Capture the cell that displays the provided text and extract its (X, Y) central coordinate. 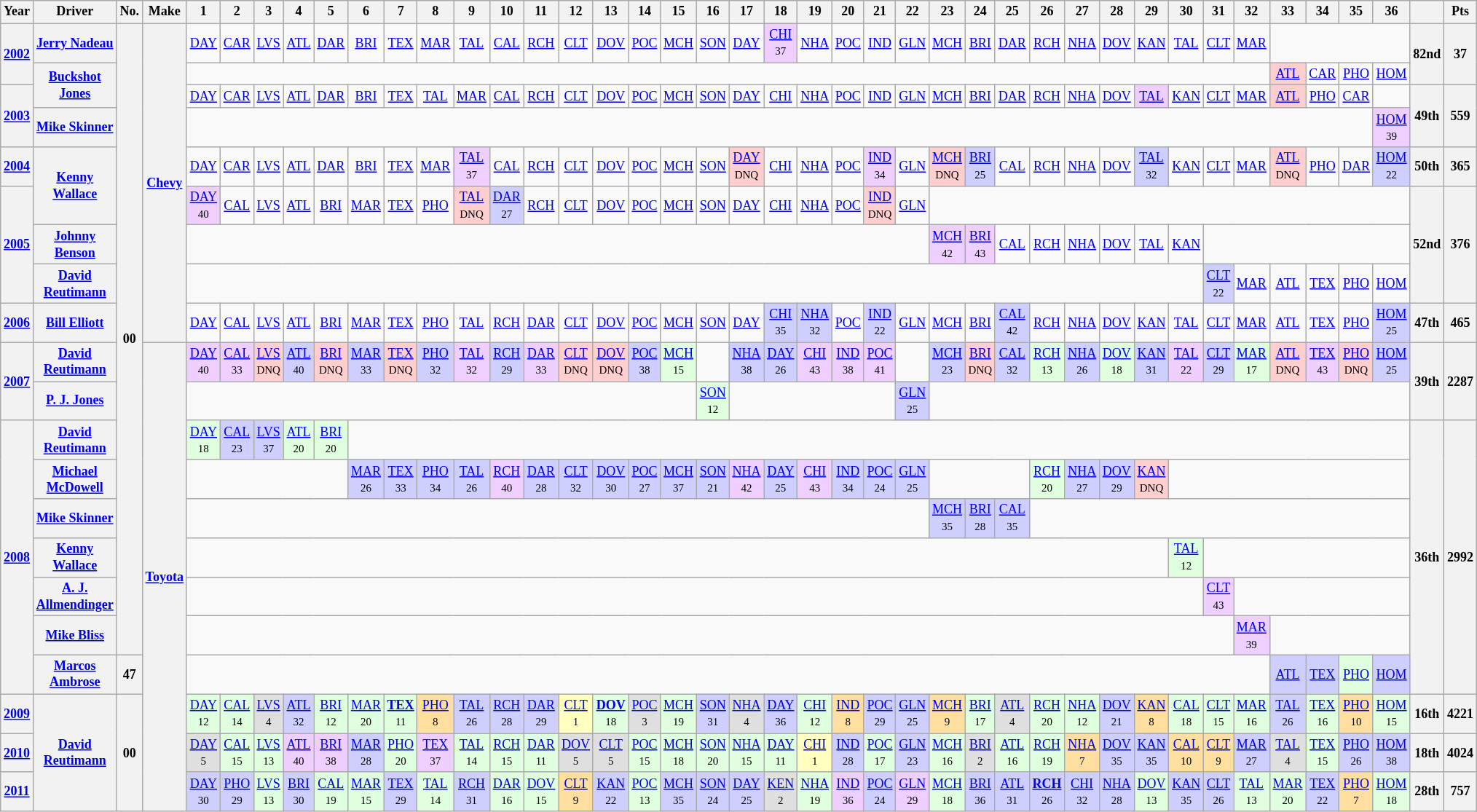
Mike Bliss (74, 636)
MCH19 (679, 714)
NHA26 (1082, 362)
POC15 (645, 753)
Buckshot Jones (74, 85)
49th (1427, 117)
26 (1047, 12)
CAL32 (1012, 362)
Chevy (165, 183)
2011 (17, 792)
15 (679, 12)
PHO26 (1356, 753)
PHO34 (436, 479)
35 (1356, 12)
NHA27 (1082, 479)
25 (1012, 12)
ATL16 (1012, 753)
18th (1427, 753)
ATL32 (299, 714)
TAL37 (472, 167)
POC41 (880, 362)
465 (1461, 323)
MAR17 (1252, 362)
31 (1218, 12)
IND28 (848, 753)
KANDNQ (1151, 479)
CAL19 (331, 792)
MAR28 (366, 753)
33 (1288, 12)
CAL42 (1012, 323)
LVSDNQ (268, 362)
MCH16 (948, 753)
PHO10 (1356, 714)
2 (237, 12)
47th (1427, 323)
Make (165, 12)
Year (17, 12)
TALDNQ (472, 205)
32 (1252, 12)
SON31 (712, 714)
CLT32 (576, 479)
TEX16 (1323, 714)
2008 (17, 557)
BRI17 (980, 714)
TAL12 (1186, 557)
36th (1427, 557)
559 (1461, 117)
NHA32 (815, 323)
37 (1461, 54)
MAR16 (1252, 714)
Toyota (165, 577)
SON21 (712, 479)
47 (130, 674)
16 (712, 12)
11 (541, 12)
CLT29 (1218, 362)
Driver (74, 12)
DAY26 (781, 362)
52nd (1427, 245)
4024 (1461, 753)
RCH29 (507, 362)
DAYDNQ (747, 167)
9 (472, 12)
CLT26 (1218, 792)
13 (610, 12)
BRI12 (331, 714)
DOV30 (610, 479)
22 (913, 12)
RCH15 (507, 753)
BRI43 (980, 245)
Jerry Nadeau (74, 43)
ATL31 (1012, 792)
CHI1 (815, 753)
RCH28 (507, 714)
TAL4 (1288, 753)
NHA38 (747, 362)
18 (781, 12)
DAY36 (781, 714)
NHA28 (1116, 792)
TAL13 (1252, 792)
TEX15 (1323, 753)
PHODNQ (1356, 362)
CAL33 (237, 362)
20 (848, 12)
ATL20 (299, 440)
DAR29 (541, 714)
LVS4 (268, 714)
IND36 (848, 792)
DOV15 (541, 792)
RCH40 (507, 479)
39th (1427, 382)
PHO29 (237, 792)
P. J. Jones (74, 401)
SON20 (712, 753)
36 (1391, 12)
CAL10 (1186, 753)
BRI20 (331, 440)
2002 (17, 54)
DOV35 (1116, 753)
TEX37 (436, 753)
NHA7 (1082, 753)
MCHDNQ (948, 167)
4221 (1461, 714)
3 (268, 12)
4 (299, 12)
CHI37 (781, 43)
757 (1461, 792)
BRI36 (980, 792)
DOVDNQ (610, 362)
TEX22 (1323, 792)
TEXDNQ (401, 362)
Johnny Benson (74, 245)
2003 (17, 117)
BRI28 (980, 519)
27 (1082, 12)
CLT5 (610, 753)
2004 (17, 167)
NHA4 (747, 714)
2005 (17, 245)
7 (401, 12)
MCH23 (948, 362)
17 (747, 12)
BRI38 (331, 753)
23 (948, 12)
16th (1427, 714)
TAL22 (1186, 362)
CHI32 (1082, 792)
Pts (1461, 12)
KEN2 (781, 792)
CHI12 (815, 714)
DAR33 (541, 362)
DAR16 (507, 792)
28 (1116, 12)
24 (980, 12)
21 (880, 12)
DOV5 (576, 753)
INDDNQ (880, 205)
5 (331, 12)
2006 (17, 323)
MAR15 (366, 792)
Marcos Ambrose (74, 674)
2009 (17, 714)
6 (366, 12)
DAR27 (507, 205)
CHI35 (781, 323)
Michael McDowell (74, 479)
CAL18 (1186, 714)
MAR27 (1252, 753)
CLTDNQ (576, 362)
No. (130, 12)
10 (507, 12)
DOV13 (1151, 792)
BRI30 (299, 792)
RCH26 (1047, 792)
CLT43 (1218, 596)
DAR11 (541, 753)
DAY11 (781, 753)
14 (645, 12)
ATL4 (1012, 714)
HOM38 (1391, 753)
28th (1427, 792)
HOM22 (1391, 167)
12 (576, 12)
MAR39 (1252, 636)
POC17 (880, 753)
BRI2 (980, 753)
TEX33 (401, 479)
RCH19 (1047, 753)
Bill Elliott (74, 323)
19 (815, 12)
TEX29 (401, 792)
POC29 (880, 714)
CLT15 (1218, 714)
8 (436, 12)
CAL23 (237, 440)
HOM15 (1391, 714)
SON24 (712, 792)
HOM18 (1391, 792)
POC38 (645, 362)
82nd (1427, 54)
IND38 (848, 362)
LVS37 (268, 440)
365 (1461, 167)
BRI25 (980, 167)
HOM39 (1391, 127)
2010 (17, 753)
KAN8 (1151, 714)
RCH13 (1047, 362)
CLT1 (576, 714)
376 (1461, 245)
CAL35 (1012, 519)
SON12 (712, 401)
MAR26 (366, 479)
POC27 (645, 479)
PHO8 (436, 714)
POC13 (645, 792)
GLN23 (913, 753)
PHO20 (401, 753)
IND22 (880, 323)
PHO32 (436, 362)
30 (1186, 12)
DAY30 (203, 792)
NHA42 (747, 479)
2992 (1461, 557)
IND8 (848, 714)
MAR33 (366, 362)
MCH9 (948, 714)
2287 (1461, 382)
1 (203, 12)
DAY18 (203, 440)
TEX11 (401, 714)
MCH37 (679, 479)
DAR28 (541, 479)
MCH15 (679, 362)
KAN22 (610, 792)
A. J. Allmendinger (74, 596)
NHA15 (747, 753)
CAL15 (237, 753)
GLN29 (913, 792)
PHO7 (1356, 792)
DAY5 (203, 753)
NHA12 (1082, 714)
DAY12 (203, 714)
POC3 (645, 714)
DOV29 (1116, 479)
CAL14 (237, 714)
2007 (17, 382)
RCH31 (472, 792)
29 (1151, 12)
KAN31 (1151, 362)
NHA19 (815, 792)
50th (1427, 167)
TEX43 (1323, 362)
CLT22 (1218, 284)
DOV21 (1116, 714)
MCH42 (948, 245)
34 (1323, 12)
